Provide the (x, y) coordinate of the cell's center where the given text is located.  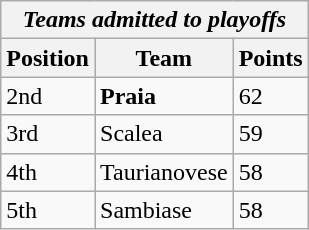
Position (48, 58)
62 (270, 96)
59 (270, 134)
3rd (48, 134)
Sambiase (164, 210)
4th (48, 172)
Taurianovese (164, 172)
2nd (48, 96)
Teams admitted to playoffs (154, 20)
5th (48, 210)
Points (270, 58)
Scalea (164, 134)
Team (164, 58)
Praia (164, 96)
